Output the (X, Y) coordinate of the center of the cell containing the given text.  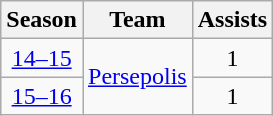
Persepolis (137, 77)
Assists (232, 20)
Team (137, 20)
Season (42, 20)
15–16 (42, 96)
14–15 (42, 58)
